Search for the cell housing the specified text and yield its [X, Y] center coordinate. 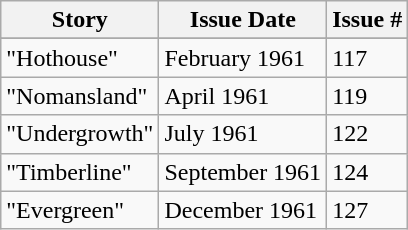
"Nomansland" [80, 96]
117 [368, 58]
"Evergreen" [80, 210]
"Timberline" [80, 172]
September 1961 [243, 172]
127 [368, 210]
Story [80, 20]
July 1961 [243, 134]
122 [368, 134]
December 1961 [243, 210]
124 [368, 172]
Issue # [368, 20]
"Hothouse" [80, 58]
April 1961 [243, 96]
Issue Date [243, 20]
"Undergrowth" [80, 134]
119 [368, 96]
February 1961 [243, 58]
